Provide the (x, y) coordinate of the cell's center where the given text is located.  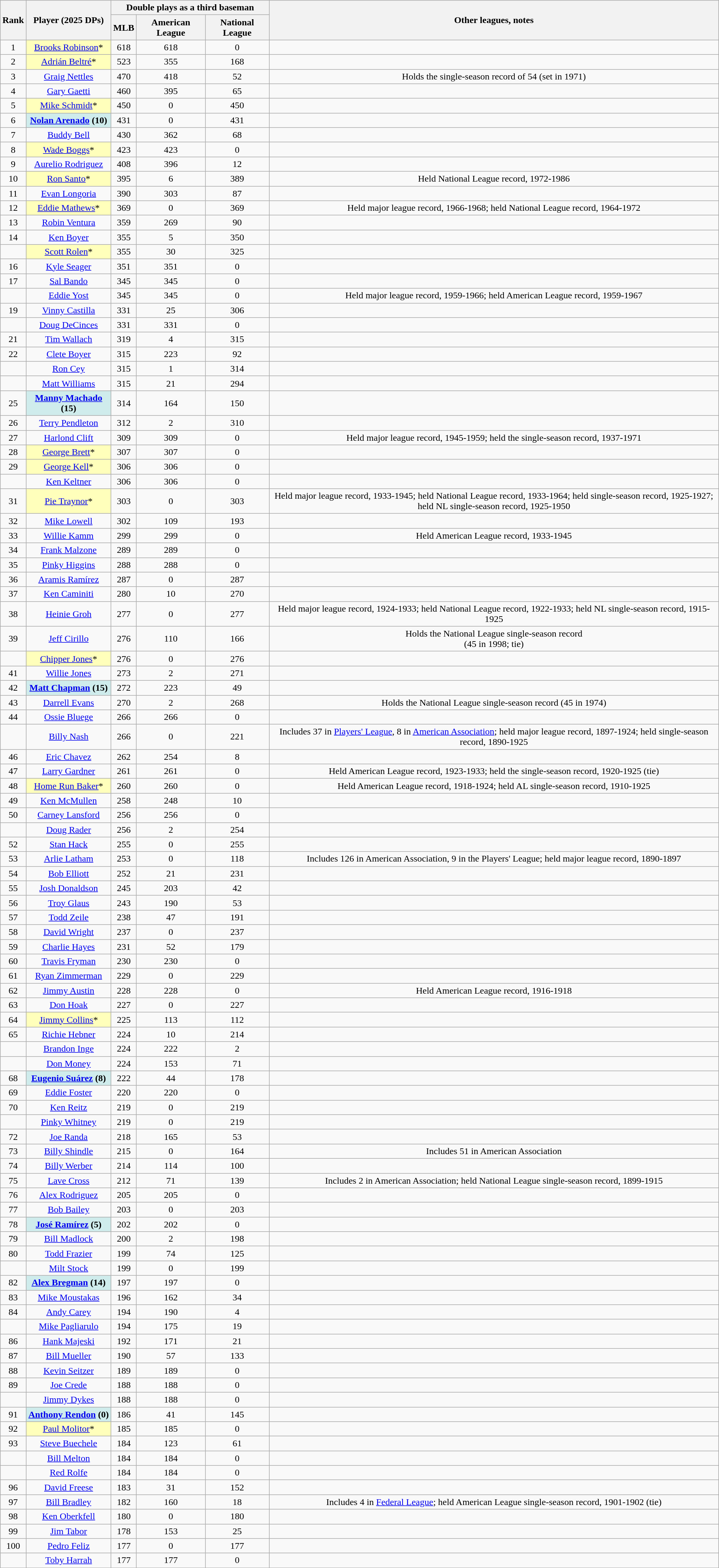
84 (13, 1312)
Home Run Baker* (68, 786)
408 (124, 164)
196 (124, 1297)
Jeff Cirillo (68, 639)
192 (124, 1341)
Includes 51 in American Association (494, 1151)
Bob Bailey (68, 1210)
Mike Schmidt* (68, 106)
Eric Chavez (68, 757)
Jim Tabor (68, 1531)
Carney Lansford (68, 815)
Todd Zeile (68, 917)
Billy Nash (68, 737)
312 (124, 423)
125 (237, 1254)
Ron Santo* (68, 179)
Mike Lowell (68, 521)
186 (124, 1414)
Willie Kamm (68, 536)
271 (237, 673)
Includes 2 in American Association; held National League single-season record, 1899-1915 (494, 1181)
Arlie Latham (68, 859)
Vinny Castilla (68, 310)
16 (13, 266)
Larry Gardner (68, 771)
Held American League record, 1923-1933; held the single-season record, 1920-1925 (tie) (494, 771)
Bill Madlock (68, 1239)
171 (171, 1341)
Doug DeCinces (68, 325)
David Wright (68, 932)
22 (13, 354)
166 (237, 639)
139 (237, 1181)
Red Rolfe (68, 1473)
248 (171, 801)
215 (124, 1151)
Held National League record, 1972-1986 (494, 179)
Travis Fryman (68, 961)
Matt Chapman (15) (68, 688)
Robin Ventura (68, 223)
Joe Crede (68, 1385)
Sal Bando (68, 281)
389 (237, 179)
Bill Mueller (68, 1356)
11 (13, 193)
48 (13, 786)
252 (124, 873)
Anthony Rendon (0) (68, 1414)
56 (13, 903)
198 (237, 1239)
Includes 4 in Federal League; held American League single-season record, 1901-1902 (tie) (494, 1502)
Ryan Zimmerman (68, 976)
212 (124, 1181)
418 (171, 76)
123 (171, 1444)
Lave Cross (68, 1181)
Richie Hebner (68, 1034)
470 (124, 76)
Doug Rader (68, 830)
258 (124, 801)
225 (124, 1020)
82 (13, 1283)
64 (13, 1020)
200 (124, 1239)
218 (124, 1136)
99 (13, 1531)
Ken Reitz (68, 1107)
Charlie Hayes (68, 946)
294 (237, 383)
Ken McMullen (68, 801)
Aramis Ramírez (68, 579)
162 (171, 1297)
Alex Rodriguez (68, 1195)
54 (13, 873)
Rank (13, 20)
150 (237, 403)
Holds the National League single-season record (45 in 1974) (494, 702)
Scott Rolen* (68, 252)
Clete Boyer (68, 354)
Bill Melton (68, 1458)
Bob Elliott (68, 873)
George Kell* (68, 467)
Holds the National League single-season record (45 in 1998; tie) (494, 639)
114 (171, 1166)
160 (171, 1502)
Wade Boggs* (68, 149)
14 (13, 237)
245 (124, 888)
Held major league record, 1924-1933; held National League record, 1922-1933; held NL single-season record, 1915-1925 (494, 614)
165 (171, 1136)
29 (13, 467)
253 (124, 859)
168 (237, 62)
Ken Caminiti (68, 594)
96 (13, 1487)
Held American League record, 1933-1945 (494, 536)
Held American League record, 1918-1924; held AL single-season record, 1910-1925 (494, 786)
191 (237, 917)
Pinky Whitney (68, 1122)
280 (124, 594)
Pinky Higgins (68, 565)
George Brett* (68, 452)
Alex Bregman (14) (68, 1283)
Manny Machado (15) (68, 403)
Ken Keltner (68, 481)
Includes 126 in American Association, 9 in the Players' League; held major league record, 1890-1897 (494, 859)
38 (13, 614)
Jimmy Collins* (68, 1020)
37 (13, 594)
Troy Glaus (68, 903)
43 (13, 702)
Eddie Foster (68, 1093)
Pie Traynor* (68, 501)
193 (237, 521)
33 (13, 536)
133 (237, 1356)
Evan Longoria (68, 193)
Jimmy Dykes (68, 1399)
183 (124, 1487)
175 (171, 1327)
97 (13, 1502)
Graig Nettles (68, 76)
80 (13, 1254)
27 (13, 437)
Terry Pendleton (68, 423)
Bill Bradley (68, 1502)
221 (237, 737)
Billy Werber (68, 1166)
Held major league record, 1945-1959; held the single-season record, 1937-1971 (494, 437)
63 (13, 1005)
62 (13, 991)
Hank Majeski (68, 1341)
9 (13, 164)
89 (13, 1385)
Held American League record, 1916-1918 (494, 991)
18 (237, 1502)
39 (13, 639)
273 (124, 673)
118 (237, 859)
Paul Molitor* (68, 1429)
269 (171, 223)
396 (171, 164)
50 (13, 815)
Steve Buechele (68, 1444)
272 (124, 688)
Brandon Inge (68, 1049)
58 (13, 932)
72 (13, 1136)
113 (171, 1020)
3 (13, 76)
Heinie Groh (68, 614)
362 (171, 135)
460 (124, 91)
Player (2025 DPs) (68, 20)
Aurelio Rodriguez (68, 164)
59 (13, 946)
American League (171, 28)
32 (13, 521)
Eugenio Suárez (8) (68, 1078)
243 (124, 903)
86 (13, 1341)
Eddie Mathews* (68, 208)
Held major league record, 1966-1968; held National League record, 1964-1972 (494, 208)
90 (237, 223)
Mike Pagliarulo (68, 1327)
Toby Harrah (68, 1560)
35 (13, 565)
310 (237, 423)
Joe Randa (68, 1136)
Adrián Beltré* (68, 62)
70 (13, 1107)
Ron Cey (68, 369)
Brooks Robinson* (68, 47)
7 (13, 135)
112 (237, 1020)
Nolan Arenado (10) (68, 120)
152 (237, 1487)
Don Money (68, 1064)
Other leagues, notes (494, 20)
Holds the single-season record of 54 (set in 1971) (494, 76)
Don Hoak (68, 1005)
Matt Williams (68, 383)
325 (237, 252)
91 (13, 1414)
Milt Stock (68, 1268)
Harlond Clift (68, 437)
Darrell Evans (68, 702)
78 (13, 1224)
Eddie Yost (68, 296)
182 (124, 1502)
77 (13, 1210)
Kyle Seager (68, 266)
390 (124, 193)
Todd Frazier (68, 1254)
Andy Carey (68, 1312)
79 (13, 1239)
Jimmy Austin (68, 991)
110 (171, 639)
Buddy Bell (68, 135)
17 (13, 281)
28 (13, 452)
75 (13, 1181)
93 (13, 1444)
José Ramírez (5) (68, 1224)
69 (13, 1093)
179 (237, 946)
Ossie Bluege (68, 717)
13 (13, 223)
Ken Boyer (68, 237)
88 (13, 1370)
Josh Donaldson (68, 888)
73 (13, 1151)
Kevin Seitzer (68, 1370)
Gary Gaetti (68, 91)
David Freese (68, 1487)
302 (124, 521)
268 (237, 702)
262 (124, 757)
Mike Moustakas (68, 1297)
30 (171, 252)
145 (237, 1414)
Ken Oberkfell (68, 1517)
Pedro Feliz (68, 1546)
Frank Malzone (68, 550)
83 (13, 1297)
55 (13, 888)
Tim Wallach (68, 339)
36 (13, 579)
Includes 37 in Players' League, 8 in American Association; held major league record, 1897-1924; held single-season record, 1890-1925 (494, 737)
26 (13, 423)
238 (124, 917)
109 (171, 521)
76 (13, 1195)
359 (124, 223)
350 (237, 237)
319 (124, 339)
Willie Jones (68, 673)
Billy Shindle (68, 1151)
National League (237, 28)
523 (124, 62)
46 (13, 757)
60 (13, 961)
Held major league record, 1959-1966; held American League record, 1959-1967 (494, 296)
98 (13, 1517)
Double plays as a third baseman (190, 8)
MLB (124, 28)
Stan Hack (68, 844)
430 (124, 135)
Chipper Jones* (68, 658)
